Return the (X, Y) coordinate for the center point of the cell that contains the specified text.  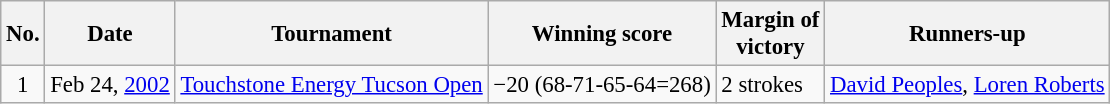
2 strokes (770, 85)
−20 (68-71-65-64=268) (602, 85)
Tournament (332, 34)
Margin ofvictory (770, 34)
Date (110, 34)
Touchstone Energy Tucson Open (332, 85)
1 (23, 85)
Runners-up (968, 34)
No. (23, 34)
Feb 24, 2002 (110, 85)
David Peoples, Loren Roberts (968, 85)
Winning score (602, 34)
